From the cell containing the given text, extract its center point as (X, Y) coordinate. 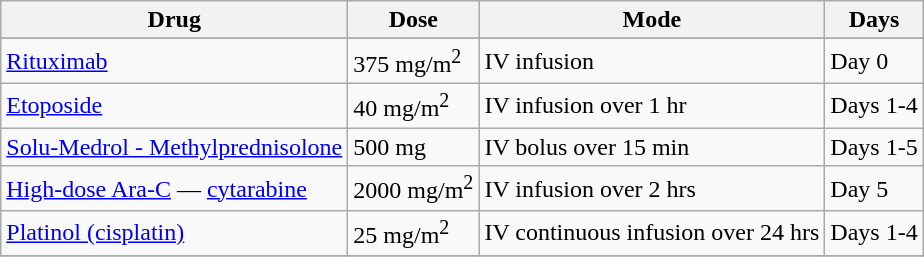
Days 1-5 (874, 147)
Day 0 (874, 62)
40 mg/m2 (414, 106)
IV continuous infusion over 24 hrs (652, 234)
Mode (652, 20)
375 mg/m2 (414, 62)
Day 5 (874, 188)
Solu-Medrol - Methylprednisolone (174, 147)
Dose (414, 20)
Rituximab (174, 62)
500 mg (414, 147)
Days (874, 20)
2000 mg/m2 (414, 188)
25 mg/m2 (414, 234)
IV infusion over 1 hr (652, 106)
IV infusion over 2 hrs (652, 188)
Platinol (cisplatin) (174, 234)
IV bolus over 15 min (652, 147)
IV infusion (652, 62)
Etoposide (174, 106)
High-dose Ara-C — cytarabine (174, 188)
Drug (174, 20)
